From the cell containing the given text, extract its center point as [X, Y] coordinate. 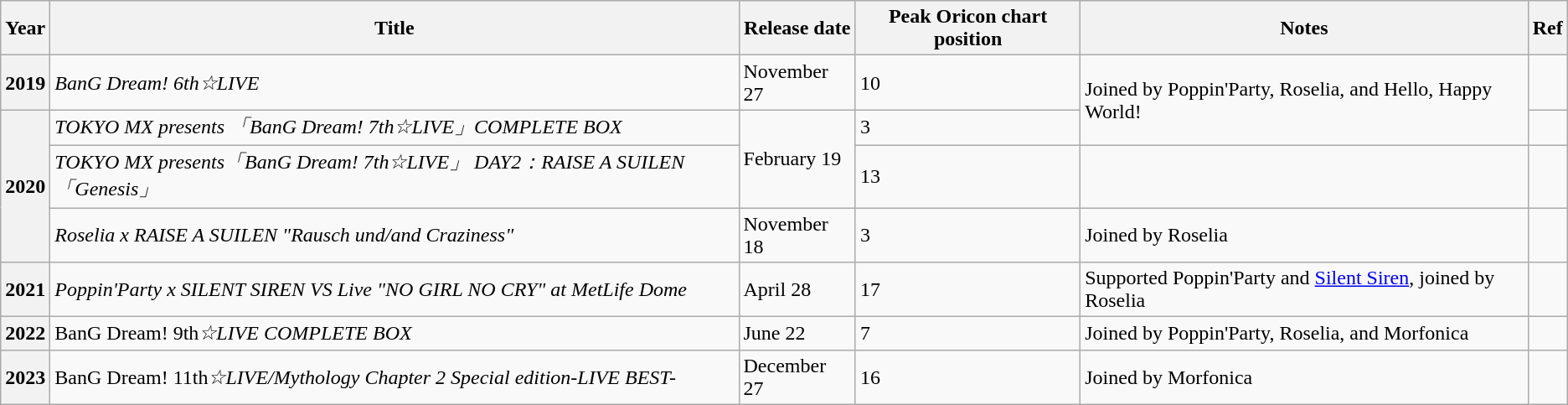
November 27 [797, 82]
Joined by Poppin'Party, Roselia, and Hello, Happy World! [1304, 101]
December 27 [797, 377]
2022 [25, 334]
November 18 [797, 235]
TOKYO MX presents「BanG Dream! 7th☆LIVE」 DAY2：RAISE A SUILEN「Genesis」 [395, 176]
7 [967, 334]
Poppin'Party x SILENT SIREN VS Live "NO GIRL NO CRY" at MetLife Dome [395, 290]
Year [25, 29]
10 [967, 82]
2021 [25, 290]
Joined by Poppin'Party, Roselia, and Morfonica [1304, 334]
June 22 [797, 334]
TOKYO MX presents 「BanG Dream! 7th☆LIVE」COMPLETE BOX [395, 127]
Supported Poppin'Party and Silent Siren, joined by Roselia [1304, 290]
Joined by Morfonica [1304, 377]
Ref [1548, 29]
2019 [25, 82]
Roselia x RAISE A SUILEN "Rausch und/and Craziness" [395, 235]
17 [967, 290]
Notes [1304, 29]
BanG Dream! 9th☆LIVE COMPLETE BOX [395, 334]
April 28 [797, 290]
13 [967, 176]
February 19 [797, 159]
2020 [25, 186]
Peak Oricon chart position [967, 29]
Joined by Roselia [1304, 235]
BanG Dream! 6th☆LIVE [395, 82]
BanG Dream! 11th☆LIVE/Mythology Chapter 2 Special edition-LIVE BEST- [395, 377]
2023 [25, 377]
16 [967, 377]
Release date [797, 29]
Title [395, 29]
